Find where the given text appears and provide that cell's center as (X, Y) coordinate. 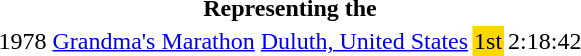
Duluth, United States (364, 41)
1st (488, 41)
Grandma's Marathon (154, 41)
